Return (X, Y) of the center of cell containing provided text 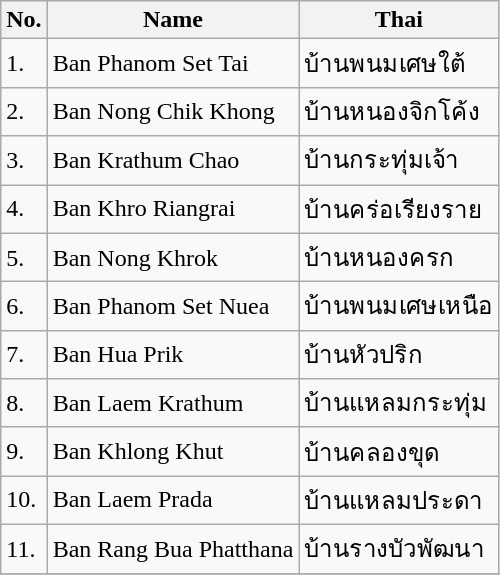
8. (24, 404)
บ้านหนองจิกโค้ง (399, 112)
5. (24, 258)
Ban Khlong Khut (173, 452)
บ้านคร่อเรียงราย (399, 208)
บ้านหนองครก (399, 258)
Thai (399, 20)
บ้านแหลมกระทุ่ม (399, 404)
11. (24, 548)
Ban Laem Prada (173, 500)
Ban Nong Khrok (173, 258)
2. (24, 112)
Ban Laem Krathum (173, 404)
1. (24, 64)
3. (24, 160)
9. (24, 452)
บ้านพนมเศษใต้ (399, 64)
Ban Khro Riangrai (173, 208)
Ban Nong Chik Khong (173, 112)
6. (24, 306)
No. (24, 20)
บ้านพนมเศษเหนือ (399, 306)
Ban Phanom Set Nuea (173, 306)
Ban Rang Bua Phatthana (173, 548)
Ban Krathum Chao (173, 160)
Ban Phanom Set Tai (173, 64)
Ban Hua Prik (173, 354)
บ้านคลองขุด (399, 452)
บ้านแหลมประดา (399, 500)
Name (173, 20)
บ้านหัวปริก (399, 354)
7. (24, 354)
4. (24, 208)
บ้านรางบัวพัฒนา (399, 548)
10. (24, 500)
บ้านกระทุ่มเจ้า (399, 160)
